Identify which cell holds the provided text, then report its (X, Y) central coordinate. 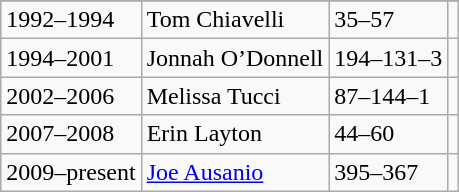
2007–2008 (71, 134)
2002–2006 (71, 96)
44–60 (388, 134)
Tom Chiavelli (235, 20)
87–144–1 (388, 96)
Jonnah O’Donnell (235, 58)
2009–present (71, 172)
1992–1994 (71, 20)
Melissa Tucci (235, 96)
35–57 (388, 20)
Joe Ausanio (235, 172)
1994–2001 (71, 58)
194–131–3 (388, 58)
Erin Layton (235, 134)
395–367 (388, 172)
